Scan for the cell matching the given text and deliver its [X, Y] coordinate at center. 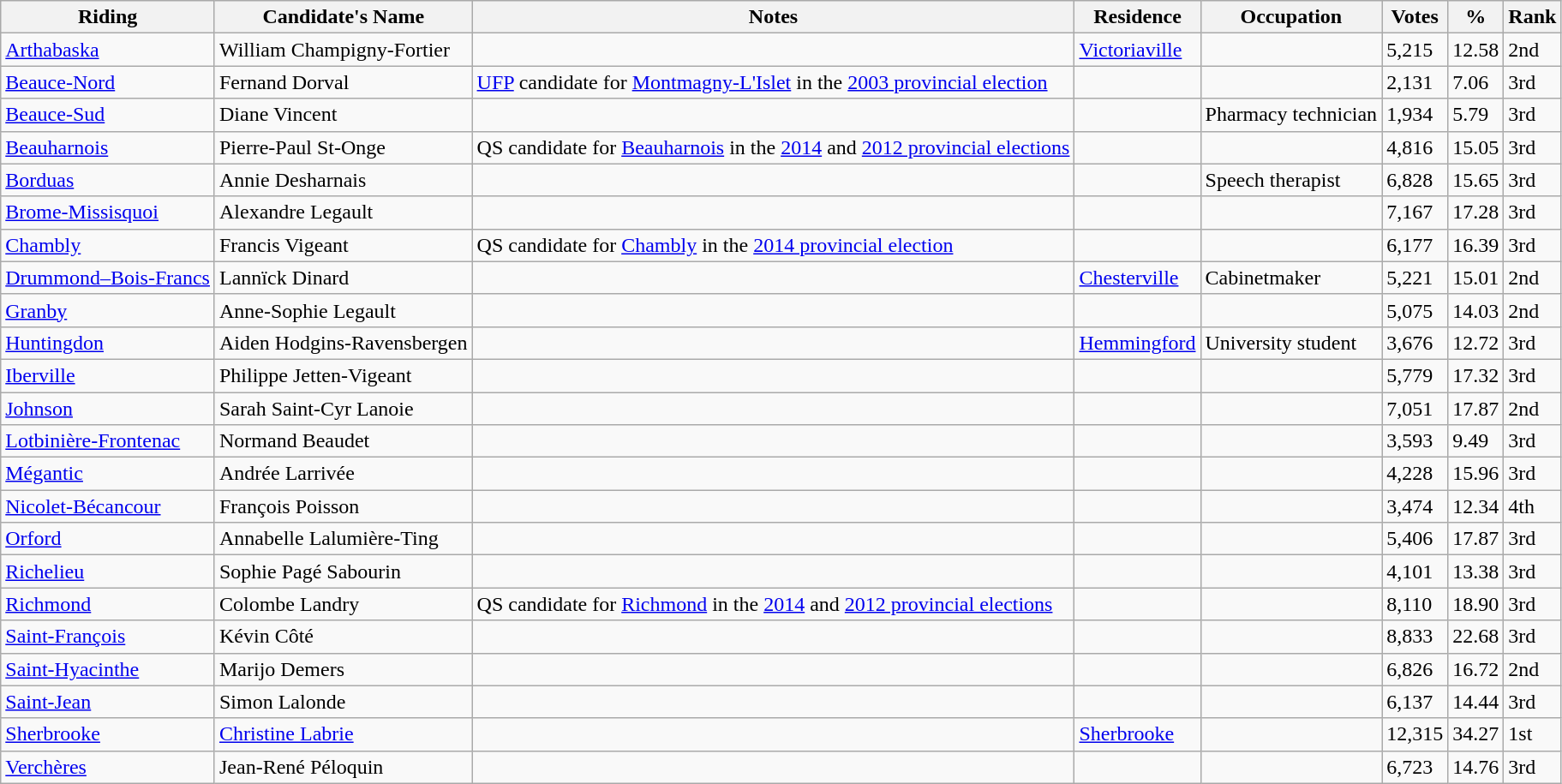
34.27 [1475, 734]
Nicolet-Bécancour [108, 506]
16.72 [1475, 669]
Kévin Côté [343, 637]
8,110 [1415, 604]
15.05 [1475, 147]
Drummond–Bois-Francs [108, 278]
Lannïck Dinard [343, 278]
6,723 [1415, 767]
7,167 [1415, 212]
12.58 [1475, 50]
Borduas [108, 180]
6,828 [1415, 180]
14.44 [1475, 702]
Francis Vigeant [343, 245]
Granby [108, 310]
Pierre-Paul St-Onge [343, 147]
Iberville [108, 375]
Victoriaville [1138, 50]
14.03 [1475, 310]
QS candidate for Beauharnois in the 2014 and 2012 provincial elections [773, 147]
7,051 [1415, 409]
7.06 [1475, 82]
12.34 [1475, 506]
Beauharnois [108, 147]
% [1475, 17]
Beauce-Nord [108, 82]
2,131 [1415, 82]
Huntingdon [108, 343]
5,779 [1415, 375]
Diane Vincent [343, 115]
Riding [108, 17]
Pharmacy technician [1291, 115]
Annabelle Lalumière-Ting [343, 539]
3,474 [1415, 506]
Chambly [108, 245]
14.76 [1475, 767]
Occupation [1291, 17]
1st [1532, 734]
5,221 [1415, 278]
4,816 [1415, 147]
Johnson [108, 409]
9.49 [1475, 441]
Beauce-Sud [108, 115]
Saint-François [108, 637]
Andrée Larrivée [343, 474]
Annie Desharnais [343, 180]
16.39 [1475, 245]
Orford [108, 539]
Colombe Landry [343, 604]
Marijo Demers [343, 669]
Brome-Missisquoi [108, 212]
4,228 [1415, 474]
Saint-Jean [108, 702]
University student [1291, 343]
Mégantic [108, 474]
QS candidate for Chambly in the 2014 provincial election [773, 245]
5,075 [1415, 310]
5.79 [1475, 115]
3,676 [1415, 343]
17.32 [1475, 375]
15.01 [1475, 278]
13.38 [1475, 572]
Arthabaska [108, 50]
Rank [1532, 17]
Richmond [108, 604]
Chesterville [1138, 278]
Saint-Hyacinthe [108, 669]
17.28 [1475, 212]
Lotbinière-Frontenac [108, 441]
Sarah Saint-Cyr Lanoie [343, 409]
Votes [1415, 17]
Aiden Hodgins-Ravensbergen [343, 343]
Simon Lalonde [343, 702]
Richelieu [108, 572]
Hemmingford [1138, 343]
15.96 [1475, 474]
William Champigny-Fortier [343, 50]
8,833 [1415, 637]
Normand Beaudet [343, 441]
Sophie Pagé Sabourin [343, 572]
1,934 [1415, 115]
6,137 [1415, 702]
Verchères [108, 767]
3,593 [1415, 441]
UFP candidate for Montmagny-L'Islet in the 2003 provincial election [773, 82]
4,101 [1415, 572]
Anne-Sophie Legault [343, 310]
Christine Labrie [343, 734]
Cabinetmaker [1291, 278]
Residence [1138, 17]
12,315 [1415, 734]
12.72 [1475, 343]
Alexandre Legault [343, 212]
Fernand Dorval [343, 82]
Candidate's Name [343, 17]
15.65 [1475, 180]
5,215 [1415, 50]
6,826 [1415, 669]
5,406 [1415, 539]
Jean-René Péloquin [343, 767]
QS candidate for Richmond in the 2014 and 2012 provincial elections [773, 604]
Notes [773, 17]
François Poisson [343, 506]
Speech therapist [1291, 180]
6,177 [1415, 245]
22.68 [1475, 637]
4th [1532, 506]
Philippe Jetten-Vigeant [343, 375]
18.90 [1475, 604]
